Output the (X, Y) coordinate of the center of the cell containing the given text.  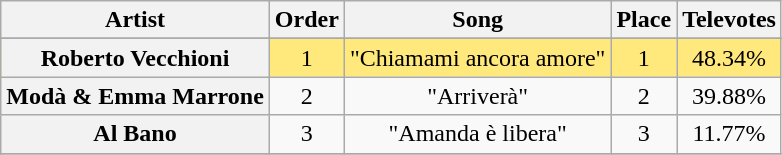
11.77% (730, 134)
Order (306, 20)
Song (478, 20)
Artist (136, 20)
"Chiamami ancora amore" (478, 58)
Al Bano (136, 134)
48.34% (730, 58)
Modà & Emma Marrone (136, 96)
"Amanda è libera" (478, 134)
Televotes (730, 20)
Roberto Vecchioni (136, 58)
"Arriverà" (478, 96)
Place (644, 20)
39.88% (730, 96)
